Identify which cell holds the provided text, then report its (x, y) central coordinate. 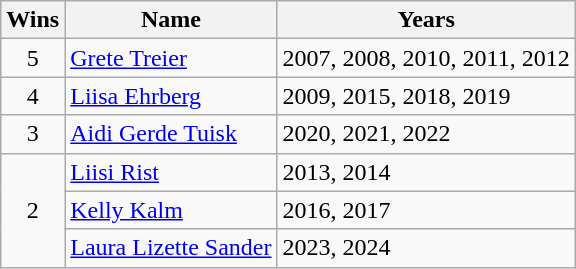
2 (33, 210)
2016, 2017 (426, 210)
2013, 2014 (426, 172)
2020, 2021, 2022 (426, 134)
2007, 2008, 2010, 2011, 2012 (426, 58)
Name (171, 20)
Laura Lizette Sander (171, 248)
Kelly Kalm (171, 210)
Aidi Gerde Tuisk (171, 134)
2023, 2024 (426, 248)
4 (33, 96)
Wins (33, 20)
Years (426, 20)
3 (33, 134)
5 (33, 58)
2009, 2015, 2018, 2019 (426, 96)
Grete Treier (171, 58)
Liisa Ehrberg (171, 96)
Liisi Rist (171, 172)
